Scan for the cell matching the given text and deliver its (X, Y) coordinate at center. 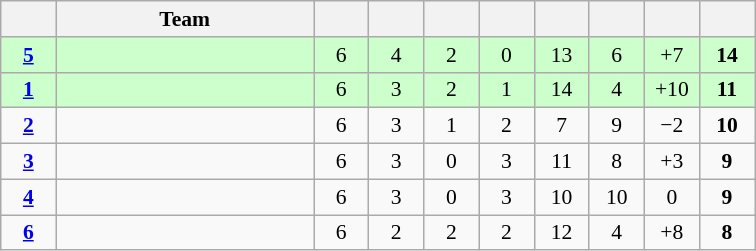
13 (562, 55)
12 (562, 233)
5 (28, 55)
+7 (672, 55)
+10 (672, 90)
−2 (672, 126)
+8 (672, 233)
Team (185, 19)
+3 (672, 162)
7 (562, 126)
